Return the (X, Y) coordinate for the center point of the cell that contains the specified text.  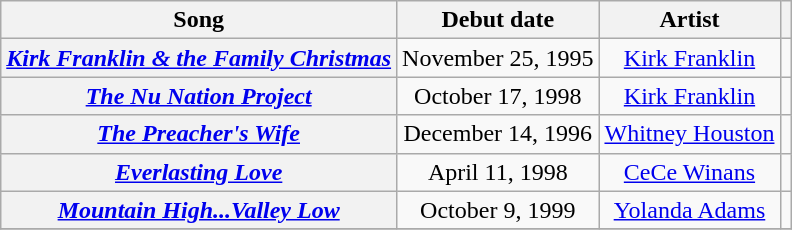
CeCe Winans (690, 172)
The Nu Nation Project (199, 96)
December 14, 1996 (498, 134)
Yolanda Adams (690, 210)
Song (199, 20)
November 25, 1995 (498, 58)
October 17, 1998 (498, 96)
October 9, 1999 (498, 210)
Debut date (498, 20)
Whitney Houston (690, 134)
Kirk Franklin & the Family Christmas (199, 58)
The Preacher's Wife (199, 134)
April 11, 1998 (498, 172)
Everlasting Love (199, 172)
Artist (690, 20)
Mountain High...Valley Low (199, 210)
